Provide the (X, Y) coordinate of the cell's center where the given text is located.  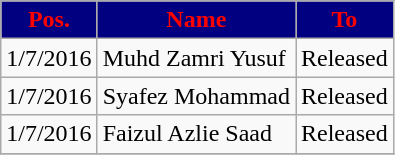
Muhd Zamri Yusuf (196, 58)
Faizul Azlie Saad (196, 134)
Pos. (49, 20)
To (345, 20)
Syafez Mohammad (196, 96)
Name (196, 20)
